Return [X, Y] of the center of cell containing provided text 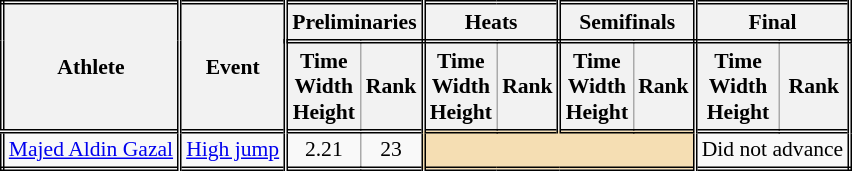
23 [392, 150]
2.21 [324, 150]
Final [772, 22]
Did not advance [772, 150]
Event [233, 67]
Heats [491, 22]
Athlete [90, 67]
High jump [233, 150]
Semifinals [627, 22]
Majed Aldin Gazal [90, 150]
Preliminaries [354, 22]
